Pinpoint the cell where the given text exists, returning its [X, Y] midpoint coordinate. 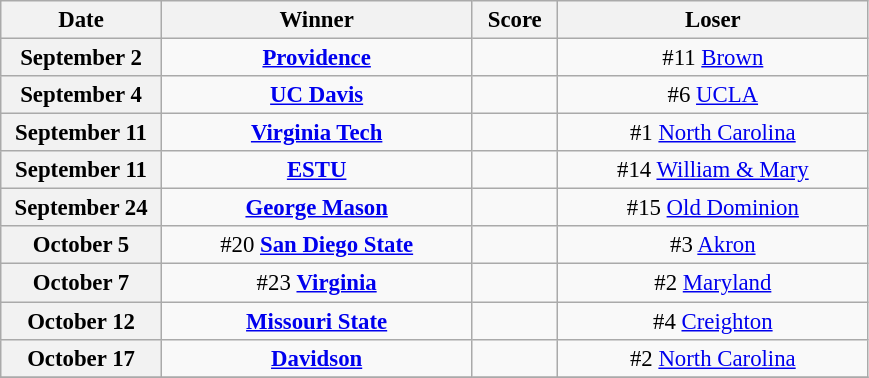
#4 Creighton [714, 321]
October 7 [82, 283]
Score [515, 20]
ESTU [316, 170]
Date [82, 20]
Winner [316, 20]
#6 UCLA [714, 95]
September 2 [82, 58]
Davidson [316, 358]
#2 Maryland [714, 283]
September 4 [82, 95]
#1 North Carolina [714, 133]
#20 San Diego State [316, 245]
George Mason [316, 208]
#2 North Carolina [714, 358]
October 17 [82, 358]
Missouri State [316, 321]
#11 Brown [714, 58]
Virginia Tech [316, 133]
Providence [316, 58]
September 24 [82, 208]
Loser [714, 20]
October 12 [82, 321]
UC Davis [316, 95]
#23 Virginia [316, 283]
#15 Old Dominion [714, 208]
#3 Akron [714, 245]
#14 William & Mary [714, 170]
October 5 [82, 245]
